For the text-containing cell, return its midpoint in [X, Y] coordinate format. 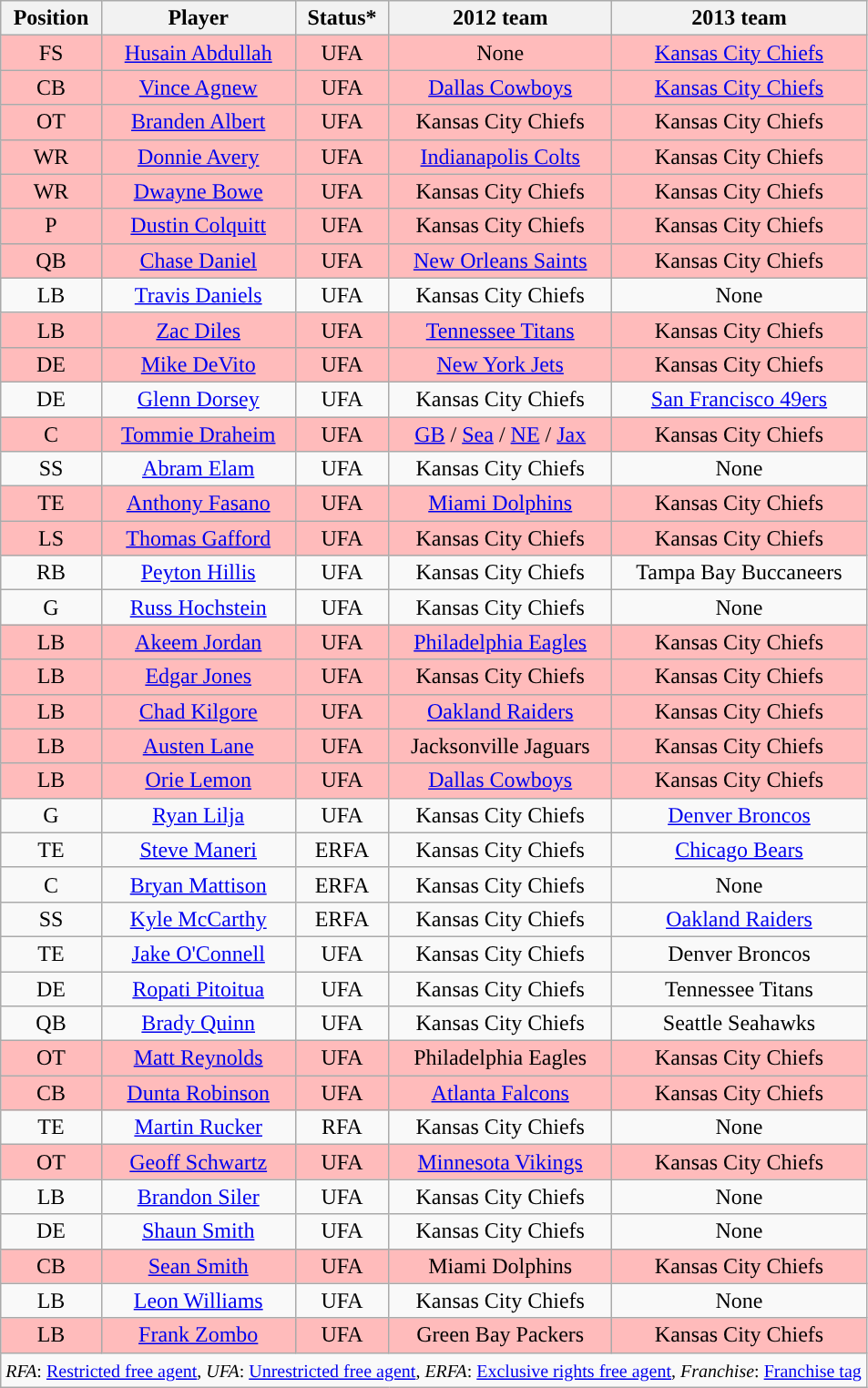
Austen Lane [199, 746]
Edgar Jones [199, 677]
San Francisco 49ers [740, 399]
2013 team [740, 18]
Chad Kilgore [199, 711]
Status* [342, 18]
RB [51, 573]
Branden Albert [199, 122]
Geoff Schwartz [199, 1162]
Jacksonville Jaguars [501, 746]
2012 team [501, 18]
Atlanta Falcons [501, 1093]
Donnie Avery [199, 157]
Minnesota Vikings [501, 1162]
RFA: Restricted free agent, UFA: Unrestricted free agent, ERFA: Exclusive rights free agent, Franchise: Franchise tag [434, 1370]
Travis Daniels [199, 295]
Orie Lemon [199, 781]
Ropati Pitoitua [199, 988]
Abram Elam [199, 469]
Green Bay Packers [501, 1335]
Vince Agnew [199, 87]
Brady Quinn [199, 1024]
Martin Rucker [199, 1128]
Mike DeVito [199, 364]
Brandon Siler [199, 1197]
Position [51, 18]
Kyle McCarthy [199, 919]
P [51, 226]
Chase Daniel [199, 260]
FS [51, 53]
Thomas Gafford [199, 538]
Indianapolis Colts [501, 157]
Seattle Seahawks [740, 1024]
Ryan Lilja [199, 815]
Dunta Robinson [199, 1093]
Chicago Bears [740, 850]
RFA [342, 1128]
Glenn Dorsey [199, 399]
Husain Abdullah [199, 53]
New York Jets [501, 364]
GB / Sea / NE / Jax [501, 434]
Tampa Bay Buccaneers [740, 573]
Zac Diles [199, 330]
Frank Zombo [199, 1335]
Peyton Hillis [199, 573]
Player [199, 18]
Shaun Smith [199, 1231]
Anthony Fasano [199, 504]
Leon Williams [199, 1301]
Dustin Colquitt [199, 226]
New Orleans Saints [501, 260]
Bryan Mattison [199, 884]
Sean Smith [199, 1266]
Tommie Draheim [199, 434]
Matt Reynolds [199, 1058]
Russ Hochstein [199, 607]
Akeem Jordan [199, 642]
Dwayne Bowe [199, 191]
Jake O'Connell [199, 954]
Steve Maneri [199, 850]
LS [51, 538]
